Capture the cell that displays the provided text and extract its (x, y) central coordinate. 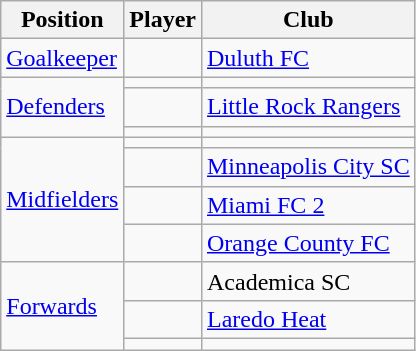
Little Rock Rangers (308, 107)
Orange County FC (308, 243)
Position (62, 20)
Player (163, 20)
Academica SC (308, 281)
Goalkeeper (62, 58)
Laredo Heat (308, 319)
Forwards (62, 306)
Minneapolis City SC (308, 167)
Club (308, 20)
Duluth FC (308, 58)
Defenders (62, 107)
Miami FC 2 (308, 205)
Midfielders (62, 200)
